Return (X, Y) of the center of cell containing provided text 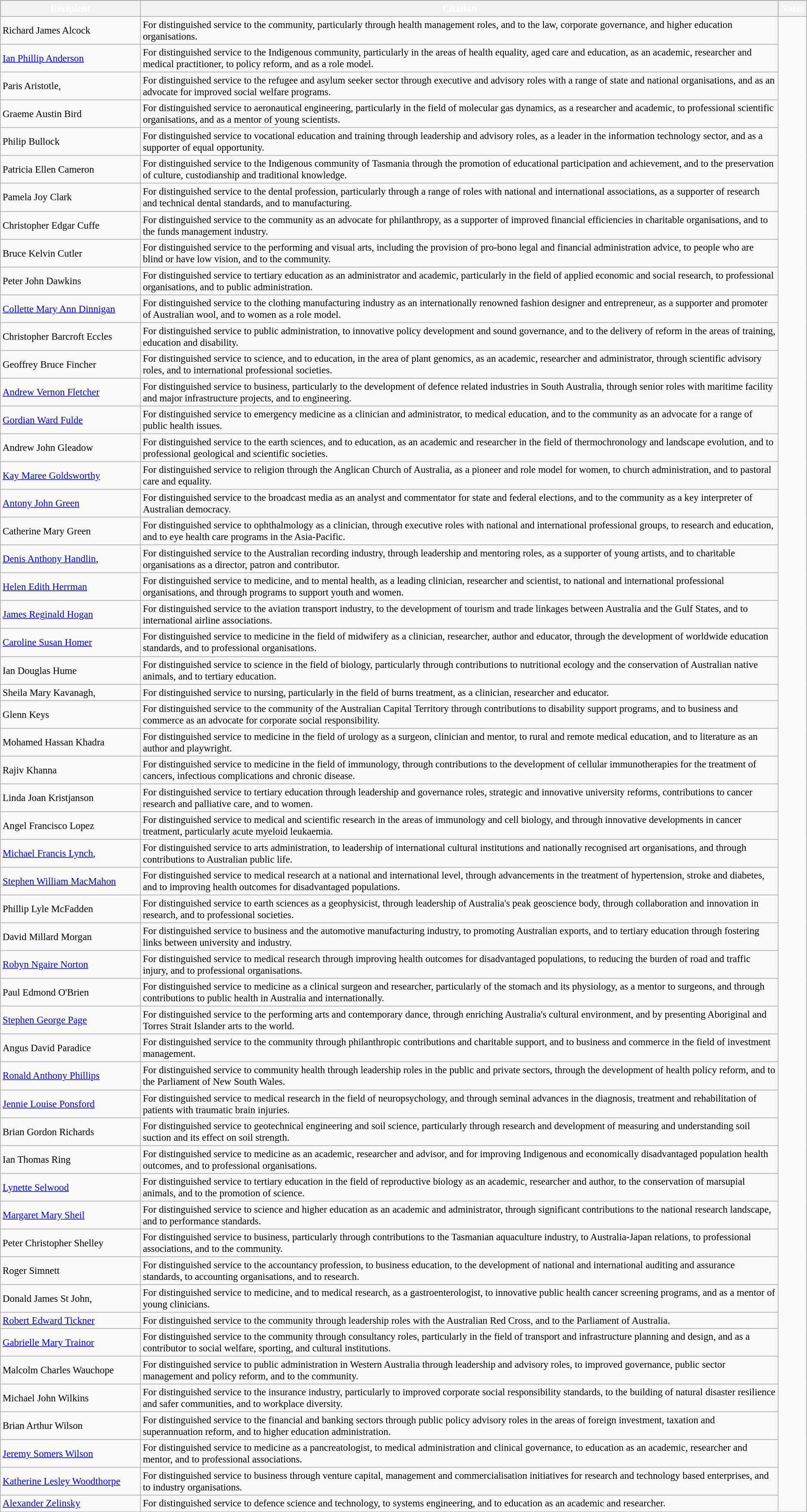
Alexander Zelinsky (71, 1504)
Caroline Susan Homer (71, 643)
For distinguished service to nursing, particularly in the field of burns treatment, as a clinician, researcher and educator. (459, 692)
Ian Thomas Ring (71, 1159)
Recipient (71, 9)
Ian Phillip Anderson (71, 59)
Peter Christopher Shelley (71, 1243)
Michael John Wilkins (71, 1398)
Catherine Mary Green (71, 531)
Jeremy Somers Wilson (71, 1454)
Citation (459, 9)
Lynette Selwood (71, 1187)
Margaret Mary Sheil (71, 1215)
Brian Gordon Richards (71, 1132)
Stephen George Page (71, 1021)
Philip Bullock (71, 142)
Pamela Joy Clark (71, 197)
Andrew John Gleadow (71, 448)
Rajiv Khanna (71, 770)
Helen Edith Herrman (71, 587)
David Millard Morgan (71, 937)
Antony John Green (71, 504)
Robert Edward Tickner (71, 1320)
Ian Douglas Hume (71, 670)
Ronald Anthony Phillips (71, 1076)
Roger Simnett (71, 1270)
Mohamed Hassan Khadra (71, 742)
Bruce Kelvin Cutler (71, 253)
Graeme Austin Bird (71, 114)
Collette Mary Ann Dinnigan (71, 308)
Sheila Mary Kavanagh, (71, 692)
For distinguished service to the community through leadership roles with the Australian Red Cross, and to the Parliament of Australia. (459, 1320)
Andrew Vernon Fletcher (71, 392)
Linda Joan Kristjanson (71, 798)
Jennie Louise Ponsford (71, 1104)
Donald James St John, (71, 1299)
Gabrielle Mary Trainor (71, 1343)
Geoffrey Bruce Fincher (71, 364)
Peter John Dawkins (71, 281)
Glenn Keys (71, 714)
Angel Francisco Lopez (71, 826)
Kay Maree Goldsworthy (71, 475)
Malcolm Charles Wauchope (71, 1370)
Paul Edmond O'Brien (71, 992)
Patricia Ellen Cameron (71, 170)
Denis Anthony Handlin, (71, 559)
Notes (792, 9)
For distinguished service to defence science and technology, to systems engineering, and to education as an academic and researcher. (459, 1504)
Phillip Lyle McFadden (71, 910)
Gordian Ward Fulde (71, 420)
Richard James Alcock (71, 31)
Stephen William MacMahon (71, 881)
Paris Aristotle, (71, 86)
Katherine Lesley Woodthorpe (71, 1481)
Angus David Paradice (71, 1048)
Michael Francis Lynch, (71, 854)
Christopher Barcroft Eccles (71, 337)
James Reginald Hogan (71, 615)
Christopher Edgar Cuffe (71, 226)
Brian Arthur Wilson (71, 1426)
Robyn Ngaire Norton (71, 965)
